Capture the cell that displays the provided text and extract its [x, y] central coordinate. 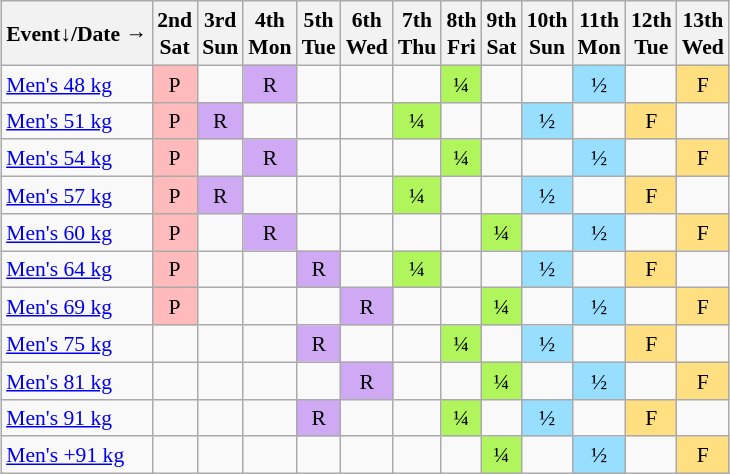
Men's 75 kg [76, 344]
10thSun [548, 33]
Men's +91 kg [76, 454]
7thThu [418, 33]
5thTue [319, 33]
Event↓/Date → [76, 33]
Men's 91 kg [76, 418]
Men's 51 kg [76, 120]
13thWed [703, 33]
Men's 57 kg [76, 194]
9thSat [501, 33]
3rdSun [220, 33]
2ndSat [174, 33]
Men's 69 kg [76, 306]
Men's 54 kg [76, 158]
12thTue [652, 33]
6thWed [367, 33]
4thMon [270, 33]
Men's 64 kg [76, 268]
8thFri [461, 33]
Men's 60 kg [76, 232]
11thMon [600, 33]
Men's 81 kg [76, 380]
Men's 48 kg [76, 84]
